Capture the cell that displays the provided text and extract its (x, y) central coordinate. 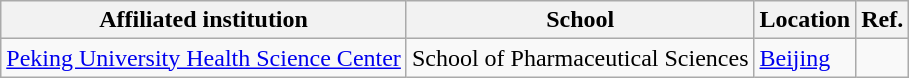
Location (805, 20)
School of Pharmaceutical Sciences (580, 58)
Beijing (805, 58)
Ref. (882, 20)
Affiliated institution (204, 20)
Peking University Health Science Center (204, 58)
School (580, 20)
